Search for the cell housing the specified text and yield its (x, y) center coordinate. 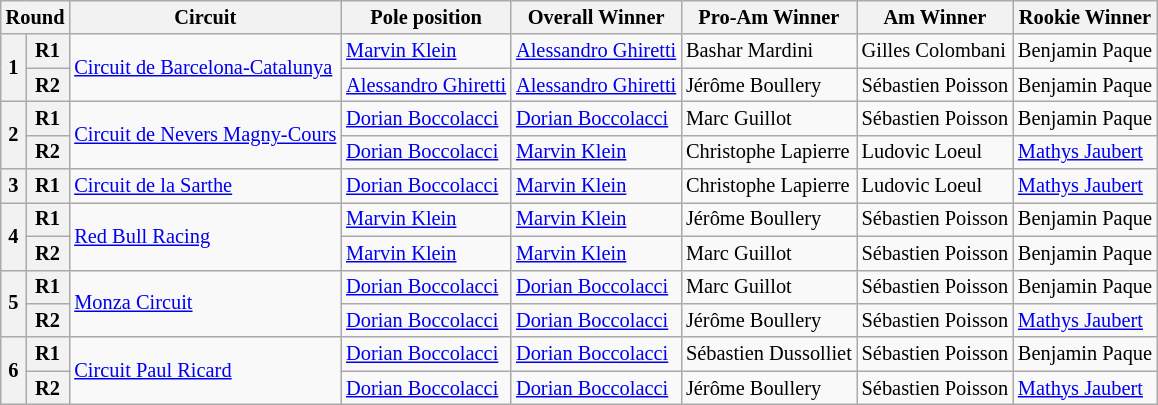
3 (14, 186)
Circuit de Barcelona-Catalunya (205, 68)
Circuit de Nevers Magny-Cours (205, 134)
2 (14, 134)
Rookie Winner (1085, 17)
Sébastien Dussolliet (769, 354)
Monza Circuit (205, 304)
Circuit de la Sarthe (205, 186)
Pro-Am Winner (769, 17)
6 (14, 370)
1 (14, 68)
Overall Winner (596, 17)
5 (14, 304)
Red Bull Racing (205, 236)
Circuit Paul Ricard (205, 370)
Bashar Mardini (769, 51)
Am Winner (935, 17)
Round (36, 17)
Circuit (205, 17)
Pole position (426, 17)
Gilles Colombani (935, 51)
4 (14, 236)
